Extract the (x, y) coordinate from the center of the cell holding the provided text.  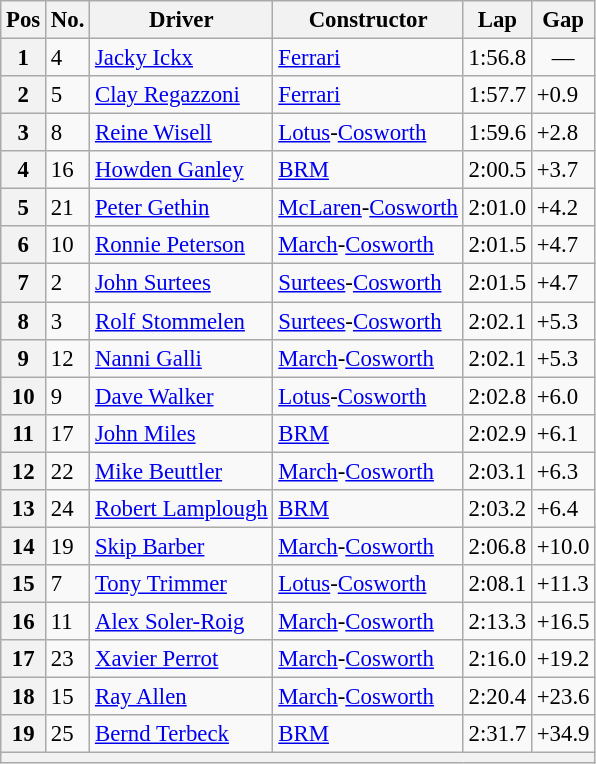
Pos (24, 20)
21 (68, 208)
+10.0 (562, 546)
Driver (182, 20)
Howden Ganley (182, 170)
+6.0 (562, 396)
+0.9 (562, 95)
+11.3 (562, 584)
2:16.0 (497, 659)
Peter Gethin (182, 208)
+4.2 (562, 208)
Gap (562, 20)
24 (68, 509)
John Miles (182, 433)
Bernd Terbeck (182, 734)
Dave Walker (182, 396)
23 (68, 659)
2:08.1 (497, 584)
2:03.1 (497, 471)
+19.2 (562, 659)
6 (24, 245)
Skip Barber (182, 546)
+6.1 (562, 433)
John Surtees (182, 283)
Ray Allen (182, 697)
Robert Lamplough (182, 509)
+23.6 (562, 697)
+3.7 (562, 170)
2:02.9 (497, 433)
1:59.6 (497, 133)
Alex Soler-Roig (182, 621)
Jacky Ickx (182, 58)
1:56.8 (497, 58)
+6.4 (562, 509)
2:00.5 (497, 170)
18 (24, 697)
2:01.0 (497, 208)
13 (24, 509)
1 (24, 58)
2:03.2 (497, 509)
Nanni Galli (182, 358)
22 (68, 471)
Reine Wisell (182, 133)
2:06.8 (497, 546)
Xavier Perrot (182, 659)
Tony Trimmer (182, 584)
Constructor (368, 20)
No. (68, 20)
2:13.3 (497, 621)
Lap (497, 20)
— (562, 58)
2:02.8 (497, 396)
2:31.7 (497, 734)
25 (68, 734)
McLaren-Cosworth (368, 208)
+34.9 (562, 734)
+6.3 (562, 471)
+16.5 (562, 621)
2:20.4 (497, 697)
Clay Regazzoni (182, 95)
Ronnie Peterson (182, 245)
14 (24, 546)
Mike Beuttler (182, 471)
1:57.7 (497, 95)
+2.8 (562, 133)
Rolf Stommelen (182, 321)
